Return (x, y) of the center of cell containing provided text 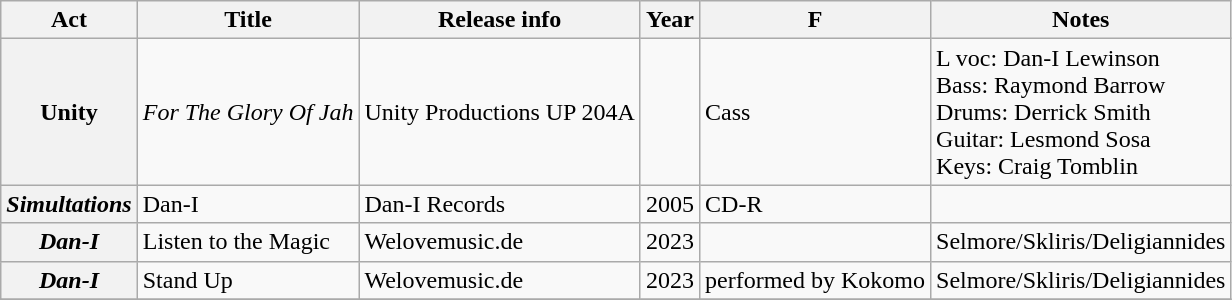
Title (248, 20)
For The Glory Of Jah (248, 112)
Stand Up (248, 280)
Cass (816, 112)
Notes (1081, 20)
performed by Kokomo (816, 280)
Year (670, 20)
Simultations (69, 204)
Unity Productions UP 204A (500, 112)
L voc: Dan-I LewinsonBass: Raymond BarrowDrums: Derrick SmithGuitar: Lesmond SosaKeys: Craig Tomblin (1081, 112)
F (816, 20)
Act (69, 20)
Listen to the Magic (248, 242)
Dan-I Records (500, 204)
Unity (69, 112)
CD-R (816, 204)
Release info (500, 20)
2005 (670, 204)
